Return [X, Y] of the center of cell containing provided text 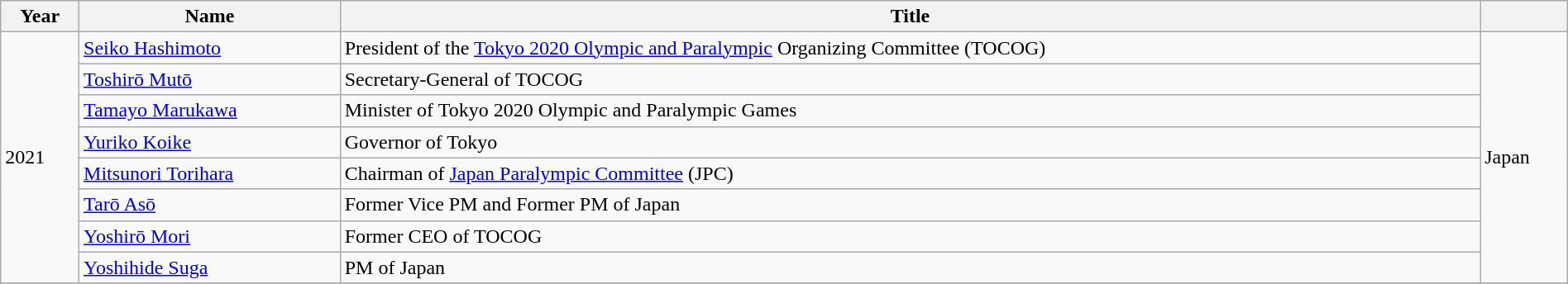
Mitsunori Torihara [210, 173]
Governor of Tokyo [910, 142]
Title [910, 17]
President of the Tokyo 2020 Olympic and Paralympic Organizing Committee (TOCOG) [910, 48]
Toshirō Mutō [210, 79]
Seiko Hashimoto [210, 48]
Japan [1524, 158]
Former Vice PM and Former PM of Japan [910, 205]
2021 [40, 158]
Former CEO of TOCOG [910, 236]
Yoshihide Suga [210, 267]
Name [210, 17]
PM of Japan [910, 267]
Chairman of Japan Paralympic Committee (JPC) [910, 173]
Secretary-General of TOCOG [910, 79]
Tarō Asō [210, 205]
Year [40, 17]
Tamayo Marukawa [210, 111]
Minister of Tokyo 2020 Olympic and Paralympic Games [910, 111]
Yuriko Koike [210, 142]
Yoshirō Mori [210, 236]
